Locate the cell with the specified text and output its [X, Y] center coordinate. 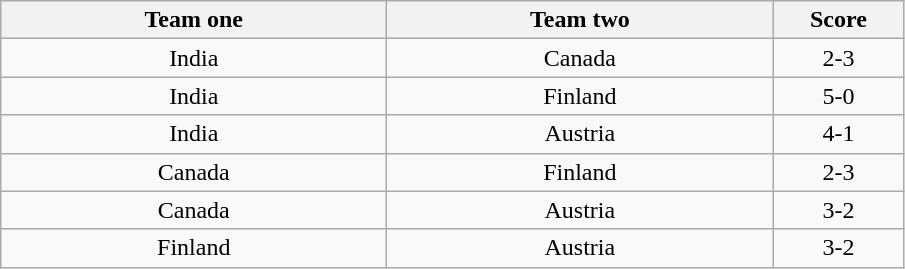
Team one [194, 20]
Score [838, 20]
4-1 [838, 134]
Team two [580, 20]
5-0 [838, 96]
